Return the (x, y) coordinate for the center point of the cell that contains the specified text.  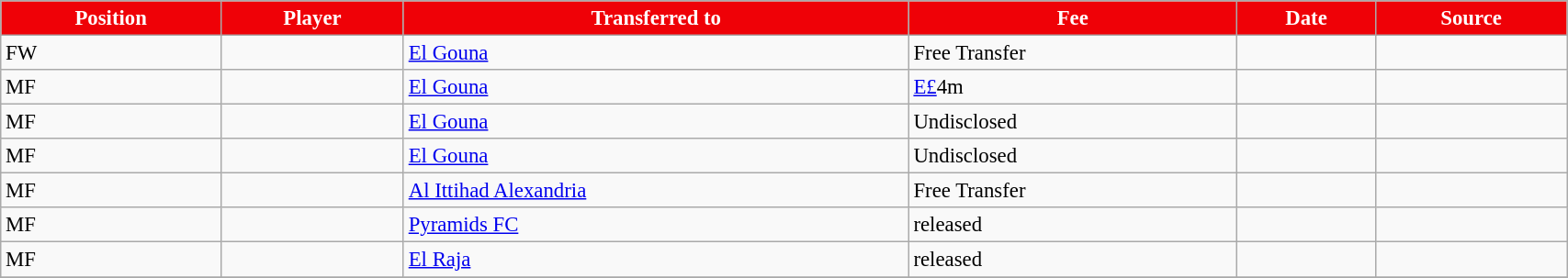
Position (111, 18)
Player (312, 18)
Date (1306, 18)
FW (111, 53)
E£4m (1073, 87)
Al Ittihad Alexandria (656, 191)
Fee (1073, 18)
Source (1472, 18)
Pyramids FC (656, 225)
Transferred to (656, 18)
El Raja (656, 260)
